Provide the (X, Y) coordinate of the cell's center where the given text is located.  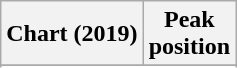
Chart (2019) (72, 34)
Peakposition (189, 34)
